Identify which cell holds the provided text, then report its [X, Y] central coordinate. 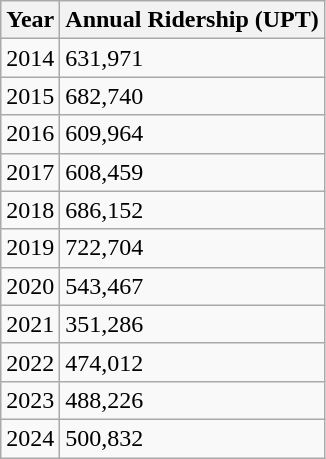
2016 [30, 134]
351,286 [192, 324]
Annual Ridership (UPT) [192, 20]
682,740 [192, 96]
2019 [30, 248]
2014 [30, 58]
608,459 [192, 172]
686,152 [192, 210]
500,832 [192, 438]
Year [30, 20]
609,964 [192, 134]
2018 [30, 210]
2024 [30, 438]
2021 [30, 324]
631,971 [192, 58]
2022 [30, 362]
2020 [30, 286]
2017 [30, 172]
474,012 [192, 362]
543,467 [192, 286]
722,704 [192, 248]
2015 [30, 96]
2023 [30, 400]
488,226 [192, 400]
